Detect which cell encompasses the target text, then output its (X, Y) center coordinate. 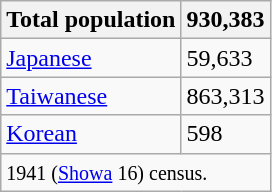
863,313 (226, 96)
Korean (91, 134)
Taiwanese (91, 96)
1941 (Showa 16) census. (136, 172)
Japanese (91, 58)
Total population (91, 20)
598 (226, 134)
59,633 (226, 58)
930,383 (226, 20)
